Provide the [X, Y] coordinate of the cell's center where the given text is located.  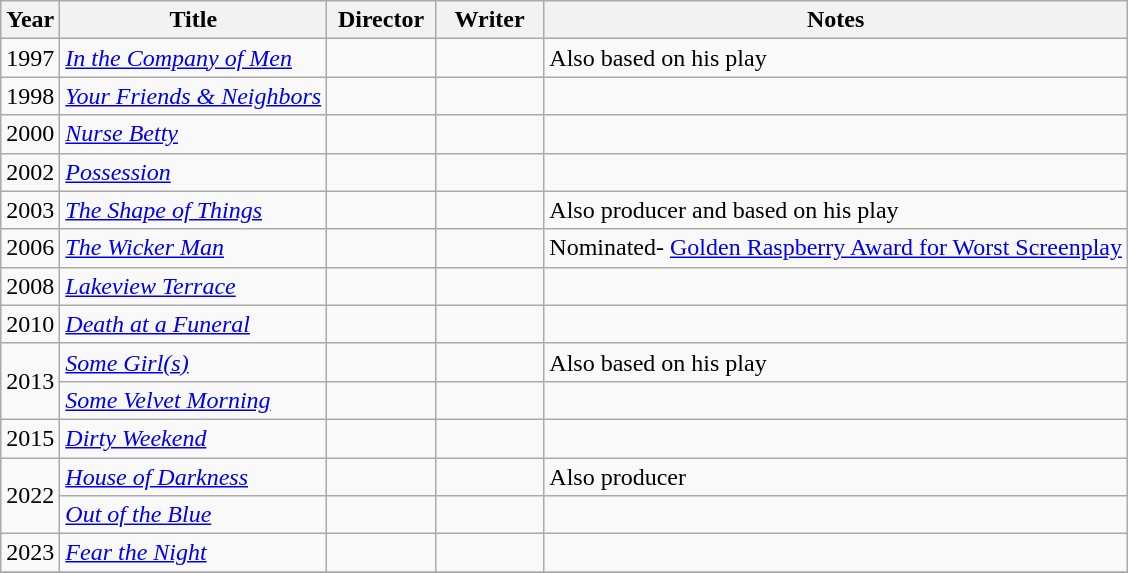
Nurse Betty [194, 134]
Some Velvet Morning [194, 400]
Some Girl(s) [194, 362]
Your Friends & Neighbors [194, 96]
2008 [30, 286]
2002 [30, 172]
The Shape of Things [194, 210]
Also producer and based on his play [836, 210]
Title [194, 20]
Notes [836, 20]
2023 [30, 553]
Out of the Blue [194, 515]
1997 [30, 58]
Dirty Weekend [194, 438]
Possession [194, 172]
2013 [30, 381]
2015 [30, 438]
Director [382, 20]
In the Company of Men [194, 58]
2003 [30, 210]
2000 [30, 134]
2022 [30, 496]
Nominated- Golden Raspberry Award for Worst Screenplay [836, 248]
2006 [30, 248]
2010 [30, 324]
Writer [490, 20]
Lakeview Terrace [194, 286]
Year [30, 20]
The Wicker Man [194, 248]
Death at a Funeral [194, 324]
Fear the Night [194, 553]
Also producer [836, 477]
House of Darkness [194, 477]
1998 [30, 96]
